Output the [x, y] coordinate of the center of the cell containing the given text.  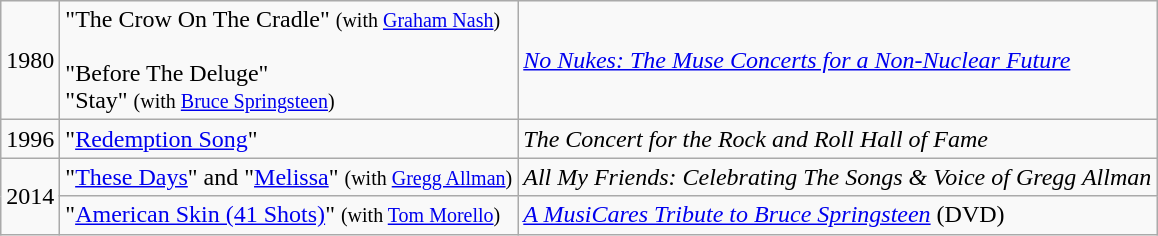
No Nukes: The Muse Concerts for a Non-Nuclear Future [838, 60]
2014 [30, 196]
1980 [30, 60]
A MusiCares Tribute to Bruce Springsteen (DVD) [838, 215]
The Concert for the Rock and Roll Hall of Fame [838, 139]
"American Skin (41 Shots)" (with Tom Morello) [289, 215]
"These Days" and "Melissa" (with Gregg Allman) [289, 177]
All My Friends: Celebrating The Songs & Voice of Gregg Allman [838, 177]
"The Crow On The Cradle" (with Graham Nash)"Before The Deluge" "Stay" (with Bruce Springsteen) [289, 60]
"Redemption Song" [289, 139]
1996 [30, 139]
